Provide the [X, Y] coordinate of the cell's center where the given text is located.  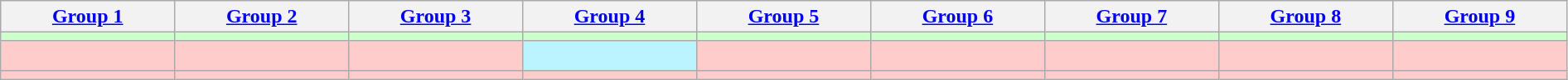
Group 9 [1479, 17]
Group 8 [1305, 17]
Group 3 [436, 17]
Group 5 [783, 17]
Group 7 [1131, 17]
Group 6 [957, 17]
Group 4 [609, 17]
Group 1 [88, 17]
Group 2 [262, 17]
